Extract the [x, y] coordinate from the center of the cell holding the provided text.  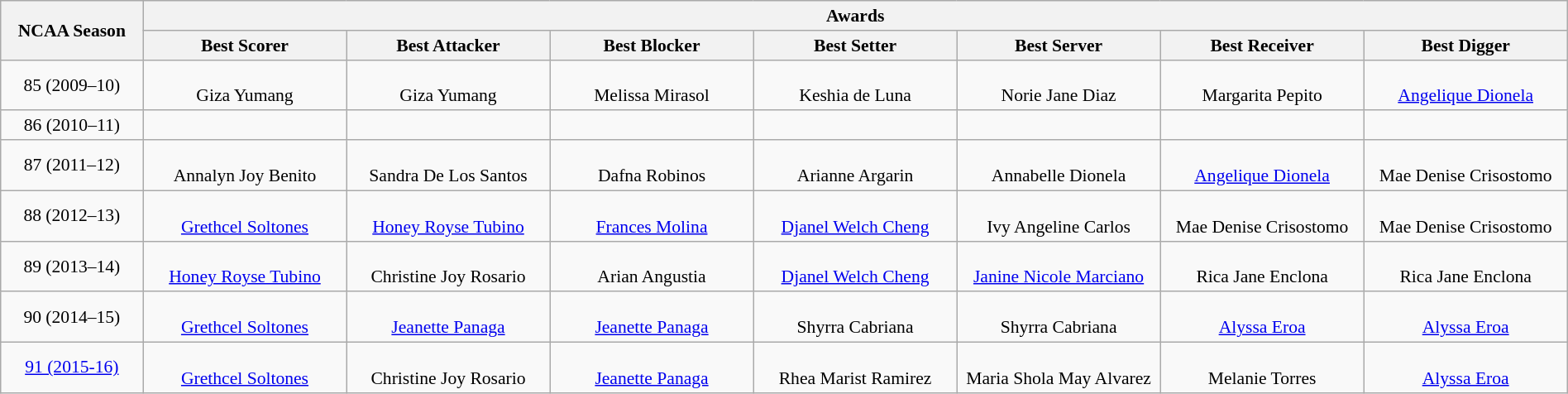
Best Attacker [448, 46]
Norie Jane Diaz [1059, 84]
Annalyn Joy Benito [245, 166]
Best Digger [1465, 46]
Janine Nicole Marciano [1059, 267]
Melissa Mirasol [652, 84]
Frances Molina [652, 215]
Arianne Argarin [855, 166]
Best Setter [855, 46]
Arian Angustia [652, 267]
Best Receiver [1262, 46]
Dafna Robinos [652, 166]
Rhea Marist Ramirez [855, 368]
Ivy Angeline Carlos [1059, 215]
Awards [855, 16]
Best Scorer [245, 46]
88 (2012–13) [72, 215]
89 (2013–14) [72, 267]
Best Blocker [652, 46]
Melanie Torres [1262, 368]
Best Server [1059, 46]
90 (2014–15) [72, 318]
87 (2011–12) [72, 166]
86 (2010–11) [72, 126]
Sandra De Los Santos [448, 166]
85 (2009–10) [72, 84]
Keshia de Luna [855, 84]
NCAA Season [72, 30]
91 (2015-16) [72, 368]
Annabelle Dionela [1059, 166]
Maria Shola May Alvarez [1059, 368]
Margarita Pepito [1262, 84]
